Return the (X, Y) coordinate for the center point of the cell that contains the specified text.  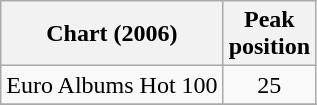
Chart (2006) (112, 34)
Peakposition (269, 34)
Euro Albums Hot 100 (112, 85)
25 (269, 85)
